Identify which cell holds the provided text, then report its (X, Y) central coordinate. 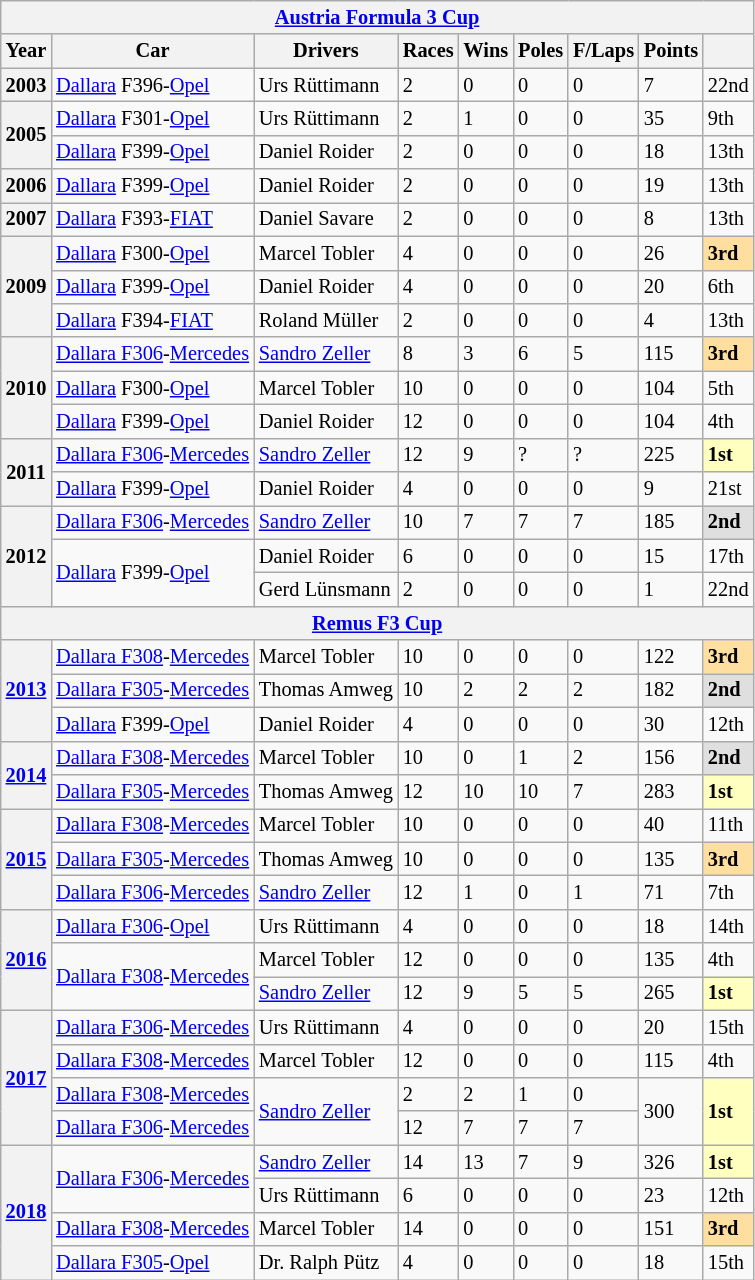
283 (671, 791)
2011 (26, 472)
F/Laps (604, 51)
Remus F3 Cup (378, 623)
9th (728, 118)
Dallara F394-FIAT (152, 320)
151 (671, 1229)
Daniel Savare (326, 219)
2017 (26, 1078)
2018 (26, 1212)
40 (671, 825)
2016 (26, 960)
71 (671, 892)
2012 (26, 556)
6th (728, 287)
2010 (26, 388)
Austria Formula 3 Cup (378, 17)
26 (671, 253)
15 (671, 556)
21st (728, 489)
Roland Müller (326, 320)
2007 (26, 219)
Poles (540, 51)
Points (671, 51)
Wins (486, 51)
3 (486, 354)
2009 (26, 286)
17th (728, 556)
265 (671, 993)
Dallara F396-Opel (152, 85)
Drivers (326, 51)
2006 (26, 186)
7th (728, 892)
300 (671, 1110)
122 (671, 657)
13 (486, 1162)
Dallara F301-Opel (152, 118)
225 (671, 455)
182 (671, 690)
156 (671, 758)
Dallara F393-FIAT (152, 219)
Dallara F305-Opel (152, 1263)
2015 (26, 858)
2003 (26, 85)
326 (671, 1162)
30 (671, 724)
185 (671, 522)
11th (728, 825)
23 (671, 1195)
19 (671, 186)
Races (428, 51)
Gerd Lünsmann (326, 589)
Car (152, 51)
2005 (26, 134)
14th (728, 926)
2013 (26, 690)
Dallara F306-Opel (152, 926)
Year (26, 51)
Dr. Ralph Pütz (326, 1263)
2014 (26, 774)
5th (728, 388)
35 (671, 118)
